Find where the given text appears and provide that cell's center as (x, y) coordinate. 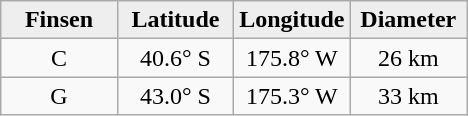
40.6° S (175, 58)
Finsen (59, 20)
175.8° W (292, 58)
Diameter (408, 20)
175.3° W (292, 96)
G (59, 96)
Latitude (175, 20)
43.0° S (175, 96)
Longitude (292, 20)
33 km (408, 96)
C (59, 58)
26 km (408, 58)
